Return (x, y) of the center of cell containing provided text 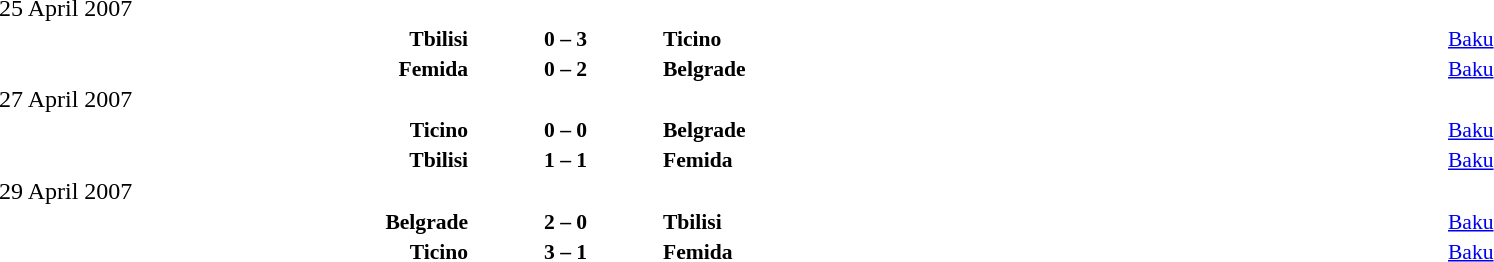
1 – 1 (566, 160)
Femida (1053, 160)
Tbilisi (1053, 222)
0 – 0 (566, 130)
0 – 2 (566, 68)
2 – 0 (566, 222)
0 – 3 (566, 38)
Ticino (1053, 38)
